Search for the cell housing the specified text and yield its (X, Y) center coordinate. 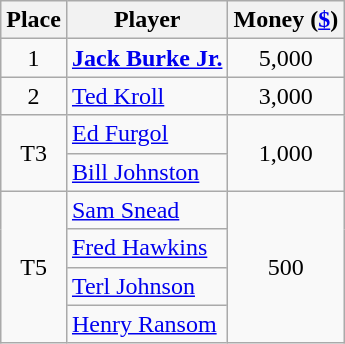
Jack Burke Jr. (147, 58)
Player (147, 20)
Ed Furgol (147, 134)
Bill Johnston (147, 172)
500 (286, 267)
1,000 (286, 153)
Fred Hawkins (147, 248)
T3 (34, 153)
Terl Johnson (147, 286)
2 (34, 96)
Ted Kroll (147, 96)
Money ($) (286, 20)
Place (34, 20)
Sam Snead (147, 210)
T5 (34, 267)
Henry Ransom (147, 324)
3,000 (286, 96)
5,000 (286, 58)
1 (34, 58)
